Find where the given text appears and provide that cell's center as (X, Y) coordinate. 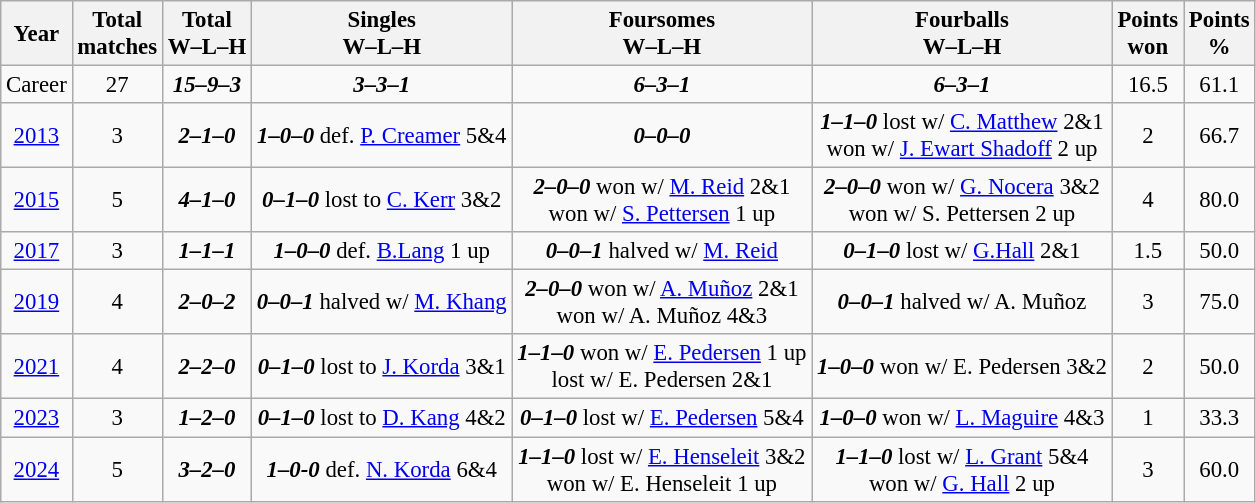
60.0 (1220, 470)
1–1–0 won w/ E. Pedersen 1 uplost w/ E. Pedersen 2&1 (662, 366)
1.5 (1148, 251)
0–1–0 lost to C. Kerr 3&2 (382, 200)
61.1 (1220, 85)
Totalmatches (117, 34)
33.3 (1220, 418)
0–0–0 (662, 136)
27 (117, 85)
16.5 (1148, 85)
2021 (36, 366)
1–0–0 def. B.Lang 1 up (382, 251)
2–0–0 won w/ M. Reid 2&1won w/ S. Pettersen 1 up (662, 200)
1–2–0 (206, 418)
1–1–0 lost w/ E. Henseleit 3&2won w/ E. Henseleit 1 up (662, 470)
66.7 (1220, 136)
1–0–0 def. P. Creamer 5&4 (382, 136)
2024 (36, 470)
75.0 (1220, 302)
2–2–0 (206, 366)
2–0–0 won w/ G. Nocera 3&2won w/ S. Pettersen 2 up (962, 200)
0–1–0 lost w/ G.Hall 2&1 (962, 251)
0–1–0 lost to D. Kang 4&2 (382, 418)
2013 (36, 136)
4–1–0 (206, 200)
Pointswon (1148, 34)
FourballsW–L–H (962, 34)
Year (36, 34)
1–0-0 def. N. Korda 6&4 (382, 470)
2017 (36, 251)
2023 (36, 418)
1–1–0 lost w/ C. Matthew 2&1won w/ J. Ewart Shadoff 2 up (962, 136)
2–0–0 won w/ A. Muñoz 2&1won w/ A. Muñoz 4&3 (662, 302)
0–0–1 halved w/ M. Khang (382, 302)
3–2–0 (206, 470)
0–0–1 halved w/ A. Muñoz (962, 302)
Career (36, 85)
0–1–0 lost w/ E. Pedersen 5&4 (662, 418)
FoursomesW–L–H (662, 34)
2015 (36, 200)
1–1–1 (206, 251)
SinglesW–L–H (382, 34)
80.0 (1220, 200)
0–0–1 halved w/ M. Reid (662, 251)
1–0–0 won w/ E. Pedersen 3&2 (962, 366)
1 (1148, 418)
0–1–0 lost to J. Korda 3&1 (382, 366)
Points% (1220, 34)
3–3–1 (382, 85)
1–1–0 lost w/ L. Grant 5&4won w/ G. Hall 2 up (962, 470)
2–1–0 (206, 136)
2019 (36, 302)
1–0–0 won w/ L. Maguire 4&3 (962, 418)
TotalW–L–H (206, 34)
15–9–3 (206, 85)
2–0–2 (206, 302)
